Output the [X, Y] coordinate of the center of the cell containing the given text.  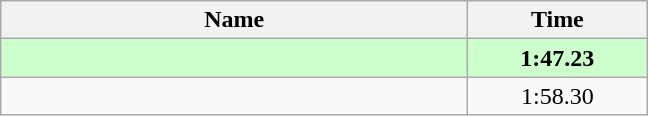
Time [558, 20]
1:58.30 [558, 96]
1:47.23 [558, 58]
Name [234, 20]
